Find where the given text appears and provide that cell's center as [x, y] coordinate. 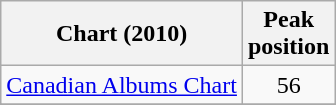
Chart (2010) [122, 34]
Canadian Albums Chart [122, 85]
Peakposition [288, 34]
56 [288, 85]
